Determine the (X, Y) coordinate at the center of the cell enclosing the given text.  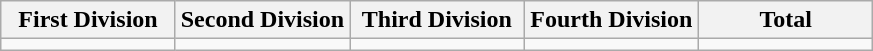
Total (786, 20)
First Division (88, 20)
Second Division (262, 20)
Fourth Division (611, 20)
Third Division (437, 20)
